Detect which cell encompasses the target text, then output its (X, Y) center coordinate. 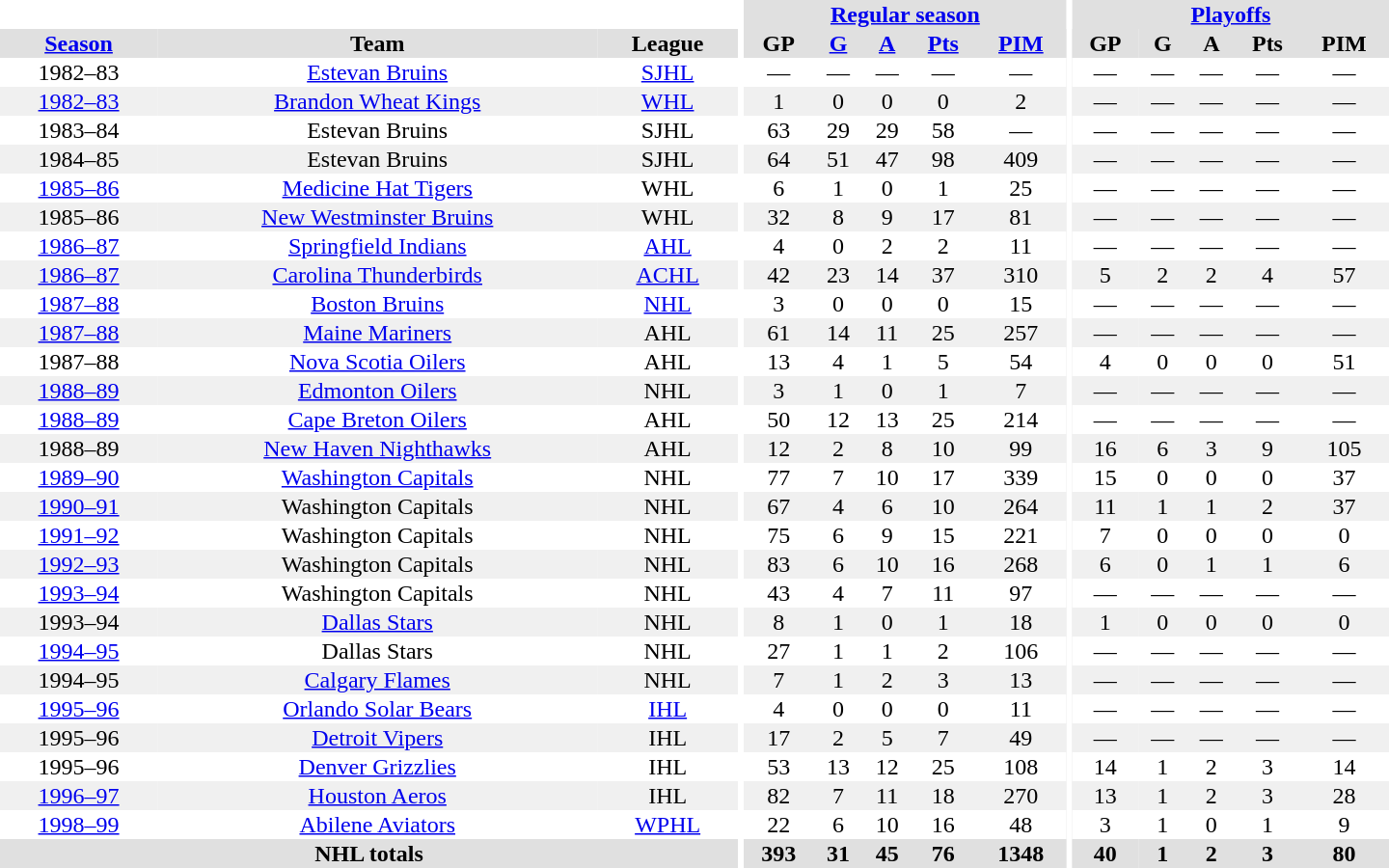
80 (1345, 854)
97 (1021, 593)
28 (1345, 796)
1989–90 (79, 477)
106 (1021, 651)
108 (1021, 767)
Edmonton Oilers (377, 391)
ACHL (667, 275)
81 (1021, 217)
Playoffs (1231, 14)
Denver Grizzlies (377, 767)
New Haven Nighthawks (377, 448)
1991–92 (79, 535)
Calgary Flames (377, 680)
75 (779, 535)
42 (779, 275)
50 (779, 420)
1990–91 (79, 506)
Medicine Hat Tigers (377, 188)
63 (779, 130)
98 (943, 159)
1348 (1021, 854)
45 (887, 854)
214 (1021, 420)
105 (1345, 448)
48 (1021, 825)
Maine Mariners (377, 333)
Carolina Thunderbirds (377, 275)
Springfield Indians (377, 246)
League (667, 43)
99 (1021, 448)
1996–97 (79, 796)
WPHL (667, 825)
1984–85 (79, 159)
64 (779, 159)
270 (1021, 796)
1983–84 (79, 130)
83 (779, 564)
Abilene Aviators (377, 825)
32 (779, 217)
27 (779, 651)
257 (1021, 333)
58 (943, 130)
Nova Scotia Oilers (377, 362)
264 (1021, 506)
Regular season (906, 14)
339 (1021, 477)
49 (1021, 738)
Detroit Vipers (377, 738)
Cape Breton Oilers (377, 420)
Boston Bruins (377, 304)
409 (1021, 159)
Brandon Wheat Kings (377, 101)
221 (1021, 535)
1992–93 (79, 564)
310 (1021, 275)
61 (779, 333)
Orlando Solar Bears (377, 709)
47 (887, 159)
New Westminster Bruins (377, 217)
Team (377, 43)
22 (779, 825)
76 (943, 854)
1998–99 (79, 825)
77 (779, 477)
Houston Aeros (377, 796)
268 (1021, 564)
NHL totals (368, 854)
31 (839, 854)
Season (79, 43)
82 (779, 796)
23 (839, 275)
67 (779, 506)
393 (779, 854)
53 (779, 767)
40 (1105, 854)
57 (1345, 275)
43 (779, 593)
54 (1021, 362)
